Locate the cell with the specified text and output its [X, Y] center coordinate. 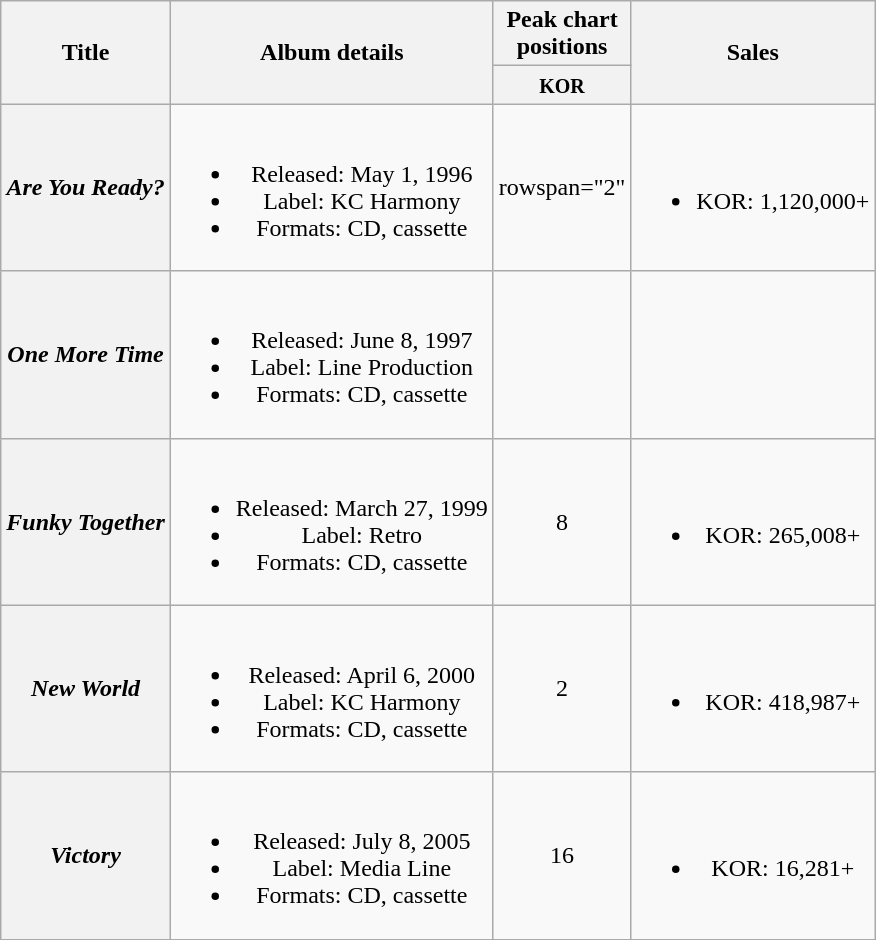
Victory [86, 856]
Released: March 27, 1999Label: RetroFormats: CD, cassette [332, 522]
Released: July 8, 2005Label: Media LineFormats: CD, cassette [332, 856]
KOR: 265,008+ [753, 522]
Are You Ready? [86, 188]
KOR: 418,987+ [753, 688]
Funky Together [86, 522]
Peak chart positions [562, 34]
Released: June 8, 1997Label: Line ProductionFormats: CD, cassette [332, 354]
KOR [562, 85]
2 [562, 688]
Sales [753, 52]
Album details [332, 52]
Released: May 1, 1996Label: KC HarmonyFormats: CD, cassette [332, 188]
KOR: 1,120,000+ [753, 188]
Released: April 6, 2000Label: KC HarmonyFormats: CD, cassette [332, 688]
16 [562, 856]
8 [562, 522]
Title [86, 52]
rowspan="2" [562, 188]
KOR: 16,281+ [753, 856]
One More Time [86, 354]
New World [86, 688]
